Scan for the cell matching the given text and deliver its (X, Y) coordinate at center. 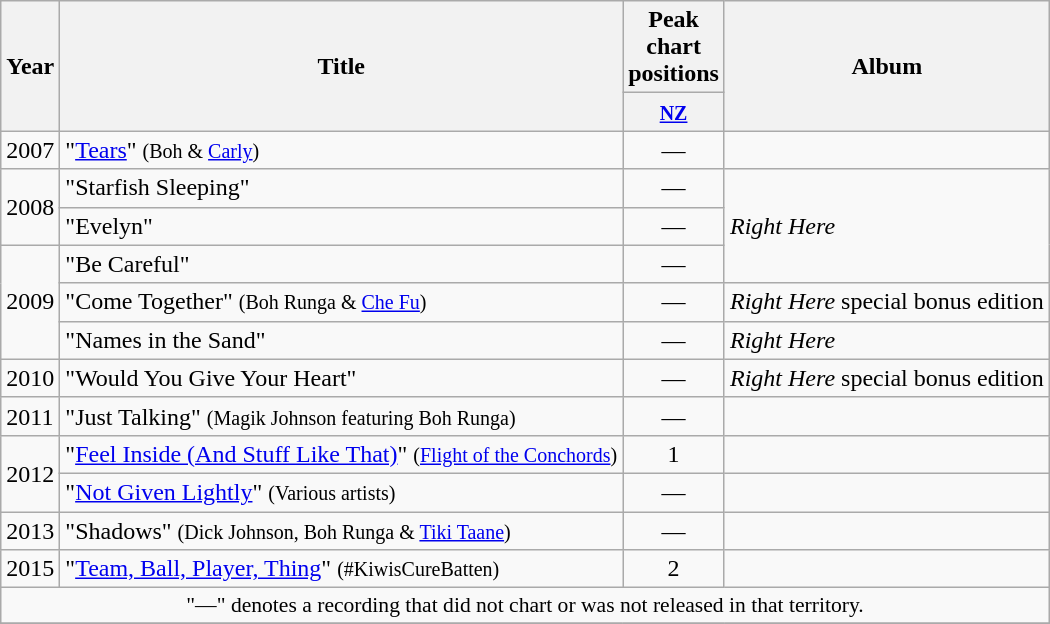
Album (886, 66)
Title (342, 66)
Year (30, 66)
Peak chart positions (674, 47)
2015 (30, 569)
2007 (30, 150)
"Come Together" (Boh Runga & Che Fu) (342, 302)
2010 (30, 378)
"Not Given Lightly" (Various artists) (342, 492)
"Team, Ball, Player, Thing" (#KiwisCureBatten) (342, 569)
"Just Talking" (Magik Johnson featuring Boh Runga) (342, 416)
2008 (30, 207)
2012 (30, 473)
"Be Careful" (342, 264)
"Would You Give Your Heart" (342, 378)
2013 (30, 531)
2011 (30, 416)
NZ (674, 112)
"Shadows" (Dick Johnson, Boh Runga & Tiki Taane) (342, 531)
"Names in the Sand" (342, 340)
2009 (30, 302)
"Evelyn" (342, 226)
"Tears" (Boh & Carly) (342, 150)
"Starfish Sleeping" (342, 188)
"Feel Inside (And Stuff Like That)" (Flight of the Conchords) (342, 454)
2 (674, 569)
"—" denotes a recording that did not chart or was not released in that territory. (525, 606)
1 (674, 454)
